Output the (x, y) coordinate of the center of the cell containing the given text.  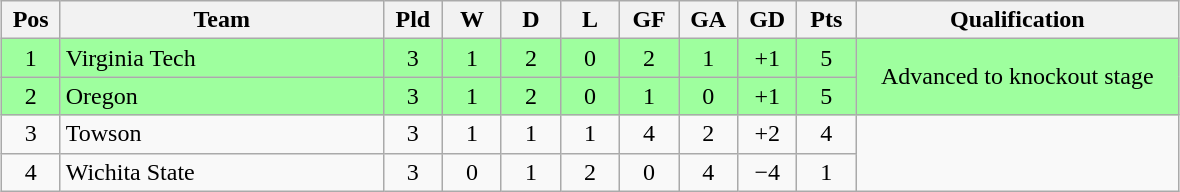
Virginia Tech (222, 58)
L (590, 20)
Team (222, 20)
Towson (222, 134)
Oregon (222, 96)
Pos (30, 20)
W (472, 20)
Advanced to knockout stage (1018, 77)
GA (708, 20)
GF (650, 20)
Qualification (1018, 20)
Pld (412, 20)
Wichita State (222, 172)
−4 (768, 172)
GD (768, 20)
D (530, 20)
+2 (768, 134)
Pts (826, 20)
